Locate the cell with the specified text and output its [x, y] center coordinate. 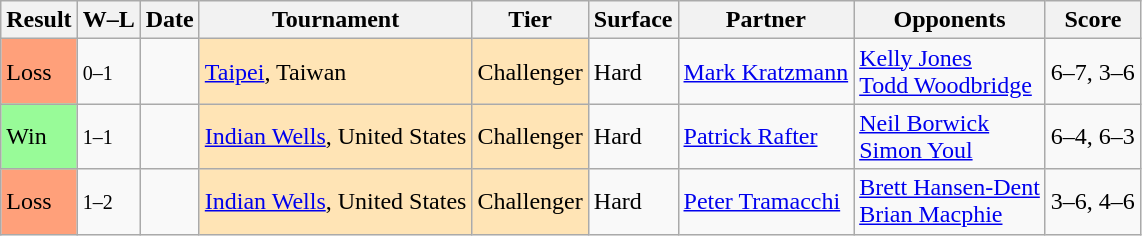
Score [1092, 20]
Result [39, 20]
Mark Kratzmann [766, 72]
Taipei, Taiwan [336, 72]
1–2 [108, 202]
Partner [766, 20]
1–1 [108, 136]
0–1 [108, 72]
3–6, 4–6 [1092, 202]
Kelly Jones Todd Woodbridge [950, 72]
Tier [530, 20]
Patrick Rafter [766, 136]
Peter Tramacchi [766, 202]
Win [39, 136]
6–4, 6–3 [1092, 136]
Opponents [950, 20]
Brett Hansen-Dent Brian Macphie [950, 202]
6–7, 3–6 [1092, 72]
Tournament [336, 20]
W–L [108, 20]
Date [170, 20]
Surface [633, 20]
Neil Borwick Simon Youl [950, 136]
